Output the (x, y) coordinate of the center of the cell containing the given text.  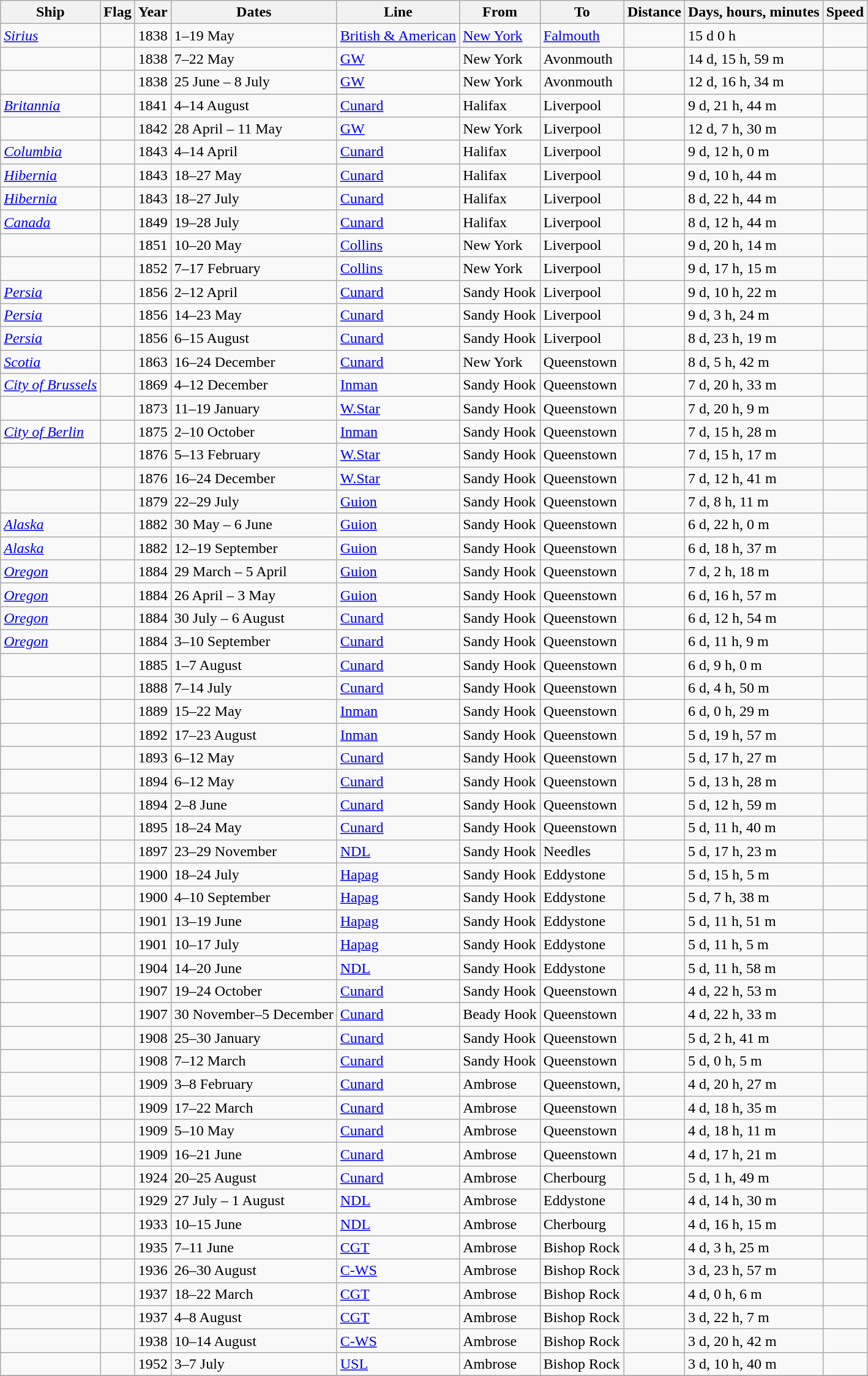
14 d, 15 h, 59 m (754, 59)
Sirius (50, 36)
15–22 May (253, 712)
From (500, 12)
1892 (153, 735)
5 d, 17 h, 27 m (754, 758)
British & American (398, 36)
18–22 March (253, 1294)
12–19 September (253, 548)
1897 (153, 851)
5 d, 12 h, 59 m (754, 805)
5 d, 11 h, 58 m (754, 968)
1869 (153, 385)
1863 (153, 362)
12 d, 16 h, 34 m (754, 82)
6 d, 0 h, 29 m (754, 712)
19–28 July (253, 222)
11–19 January (253, 408)
5 d, 19 h, 57 m (754, 735)
4–8 August (253, 1317)
1841 (153, 105)
10–15 June (253, 1224)
1924 (153, 1178)
Britannia (50, 105)
6 d, 16 h, 57 m (754, 595)
5 d, 17 h, 23 m (754, 851)
1849 (153, 222)
Flag (118, 12)
4 d, 0 h, 6 m (754, 1294)
1888 (153, 688)
Speed (845, 12)
1851 (153, 245)
1879 (153, 502)
14–20 June (253, 968)
9 d, 21 h, 44 m (754, 105)
3–7 July (253, 1364)
Line (398, 12)
10–20 May (253, 245)
5 d, 11 h, 5 m (754, 944)
10–17 July (253, 944)
3 d, 20 h, 42 m (754, 1340)
1889 (153, 712)
1935 (153, 1247)
6 d, 22 h, 0 m (754, 525)
Needles (582, 851)
4–14 April (253, 152)
8 d, 22 h, 44 m (754, 198)
Days, hours, minutes (754, 12)
17–22 March (253, 1108)
6–15 August (253, 339)
4–12 December (253, 385)
5 d, 15 h, 5 m (754, 874)
4 d, 22 h, 53 m (754, 991)
9 d, 10 h, 44 m (754, 175)
3–10 September (253, 641)
5 d, 11 h, 40 m (754, 828)
7 d, 8 h, 11 m (754, 502)
Columbia (50, 152)
15 d 0 h (754, 36)
9 d, 17 h, 15 m (754, 268)
12 d, 7 h, 30 m (754, 129)
2–12 April (253, 292)
8 d, 5 h, 42 m (754, 362)
17–23 August (253, 735)
5 d, 2 h, 41 m (754, 1038)
5 d, 0 h, 5 m (754, 1061)
6 d, 11 h, 9 m (754, 641)
1–19 May (253, 36)
3 d, 23 h, 57 m (754, 1271)
1–7 August (253, 664)
USL (398, 1364)
4 d, 14 h, 30 m (754, 1201)
1938 (153, 1340)
18–27 July (253, 198)
7–22 May (253, 59)
10–14 August (253, 1340)
5–13 February (253, 455)
1875 (153, 432)
7 d, 20 h, 9 m (754, 408)
7 d, 15 h, 17 m (754, 455)
Falmouth (582, 36)
14–23 May (253, 315)
9 d, 12 h, 0 m (754, 152)
1885 (153, 664)
3 d, 22 h, 7 m (754, 1317)
4 d, 20 h, 27 m (754, 1085)
18–24 July (253, 874)
Distance (654, 12)
Canada (50, 222)
7–14 July (253, 688)
25–30 January (253, 1038)
Year (153, 12)
30 November–5 December (253, 1014)
1893 (153, 758)
7–11 June (253, 1247)
1842 (153, 129)
22–29 July (253, 502)
7 d, 2 h, 18 m (754, 571)
4 d, 18 h, 35 m (754, 1108)
Beady Hook (500, 1014)
6 d, 18 h, 37 m (754, 548)
1852 (153, 268)
23–29 November (253, 851)
Scotia (50, 362)
4–10 September (253, 898)
2–8 June (253, 805)
1873 (153, 408)
30 May – 6 June (253, 525)
5 d, 7 h, 38 m (754, 898)
4 d, 17 h, 21 m (754, 1154)
Ship (50, 12)
5 d, 13 h, 28 m (754, 781)
7 d, 15 h, 28 m (754, 432)
1933 (153, 1224)
9 d, 20 h, 14 m (754, 245)
30 July – 6 August (253, 618)
Dates (253, 12)
1904 (153, 968)
6 d, 9 h, 0 m (754, 664)
1895 (153, 828)
City of Brussels (50, 385)
8 d, 12 h, 44 m (754, 222)
18–24 May (253, 828)
4 d, 22 h, 33 m (754, 1014)
13–19 June (253, 921)
26–30 August (253, 1271)
5 d, 1 h, 49 m (754, 1178)
19–24 October (253, 991)
7–12 March (253, 1061)
To (582, 12)
4 d, 16 h, 15 m (754, 1224)
18–27 May (253, 175)
7 d, 12 h, 41 m (754, 478)
9 d, 3 h, 24 m (754, 315)
9 d, 10 h, 22 m (754, 292)
6 d, 4 h, 50 m (754, 688)
3 d, 10 h, 40 m (754, 1364)
20–25 August (253, 1178)
25 June – 8 July (253, 82)
5 d, 11 h, 51 m (754, 921)
4 d, 18 h, 11 m (754, 1131)
City of Berlin (50, 432)
1929 (153, 1201)
7–17 February (253, 268)
27 July – 1 August (253, 1201)
2–10 October (253, 432)
8 d, 23 h, 19 m (754, 339)
16–21 June (253, 1154)
6 d, 12 h, 54 m (754, 618)
7 d, 20 h, 33 m (754, 385)
1936 (153, 1271)
29 March – 5 April (253, 571)
26 April – 3 May (253, 595)
Queenstown, (582, 1085)
4 d, 3 h, 25 m (754, 1247)
5–10 May (253, 1131)
3–8 February (253, 1085)
28 April – 11 May (253, 129)
1952 (153, 1364)
4–14 August (253, 105)
